Identify which cell holds the provided text, then report its [x, y] central coordinate. 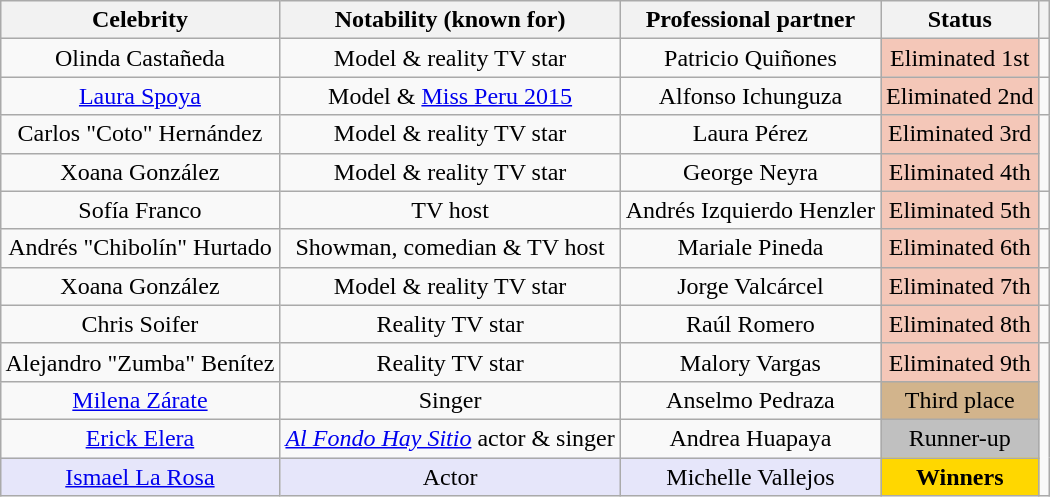
Eliminated 4th [960, 172]
TV host [450, 210]
Mariale Pineda [750, 248]
Alfonso Ichunguza [750, 96]
Laura Pérez [750, 134]
Winners [960, 477]
Model & Miss Peru 2015 [450, 96]
Al Fondo Hay Sitio actor & singer [450, 438]
Eliminated 8th [960, 324]
Olinda Castañeda [140, 58]
Singer [450, 400]
Actor [450, 477]
Erick Elera [140, 438]
Eliminated 7th [960, 286]
Eliminated 9th [960, 362]
Chris Soifer [140, 324]
Patricio Quiñones [750, 58]
Status [960, 20]
Laura Spoya [140, 96]
Eliminated 1st [960, 58]
Andrés Izquierdo Henzler [750, 210]
Andrea Huapaya [750, 438]
Eliminated 2nd [960, 96]
Celebrity [140, 20]
Milena Zárate [140, 400]
Eliminated 3rd [960, 134]
Malory Vargas [750, 362]
Showman, comedian & TV host [450, 248]
Michelle Vallejos [750, 477]
Ismael La Rosa [140, 477]
Raúl Romero [750, 324]
Professional partner [750, 20]
Jorge Valcárcel [750, 286]
Eliminated 5th [960, 210]
Alejandro "Zumba" Benítez [140, 362]
George Neyra [750, 172]
Anselmo Pedraza [750, 400]
Sofía Franco [140, 210]
Third place [960, 400]
Runner-up [960, 438]
Andrés "Chibolín" Hurtado [140, 248]
Eliminated 6th [960, 248]
Carlos "Coto" Hernández [140, 134]
Notability (known for) [450, 20]
